Find where the given text appears and provide that cell's center as [x, y] coordinate. 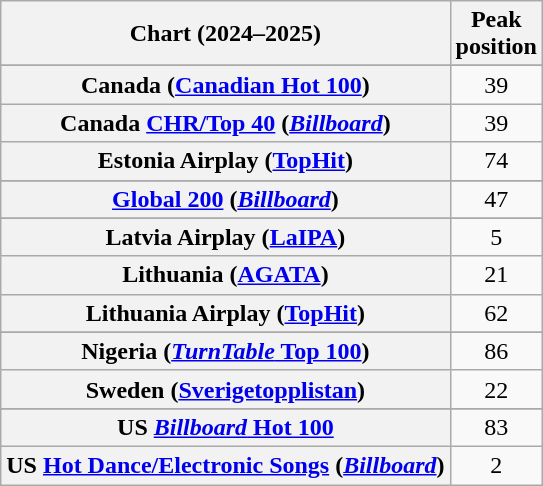
Lithuania (AGATA) [226, 275]
Canada (Canadian Hot 100) [226, 85]
21 [496, 275]
2 [496, 465]
Lithuania Airplay (TopHit) [226, 313]
22 [496, 389]
5 [496, 237]
83 [496, 427]
Latvia Airplay (LaIPA) [226, 237]
Sweden (Sverigetopplistan) [226, 389]
Peakposition [496, 34]
US Hot Dance/Electronic Songs (Billboard) [226, 465]
Estonia Airplay (TopHit) [226, 161]
Chart (2024–2025) [226, 34]
Nigeria (TurnTable Top 100) [226, 351]
62 [496, 313]
US Billboard Hot 100 [226, 427]
86 [496, 351]
74 [496, 161]
Global 200 (Billboard) [226, 199]
47 [496, 199]
Canada CHR/Top 40 (Billboard) [226, 123]
